Capture the cell that displays the provided text and extract its [x, y] central coordinate. 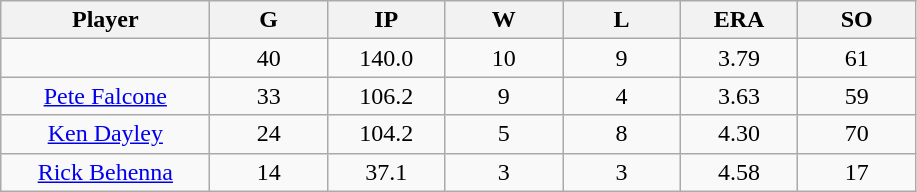
Ken Dayley [106, 134]
70 [857, 134]
106.2 [386, 96]
4 [622, 96]
W [504, 20]
17 [857, 172]
Rick Behenna [106, 172]
Pete Falcone [106, 96]
SO [857, 20]
Player [106, 20]
5 [504, 134]
ERA [739, 20]
61 [857, 58]
4.58 [739, 172]
33 [269, 96]
IP [386, 20]
L [622, 20]
10 [504, 58]
14 [269, 172]
140.0 [386, 58]
37.1 [386, 172]
3.79 [739, 58]
4.30 [739, 134]
8 [622, 134]
104.2 [386, 134]
40 [269, 58]
G [269, 20]
24 [269, 134]
59 [857, 96]
3.63 [739, 96]
